Determine the [X, Y] coordinate at the center of the cell enclosing the given text.  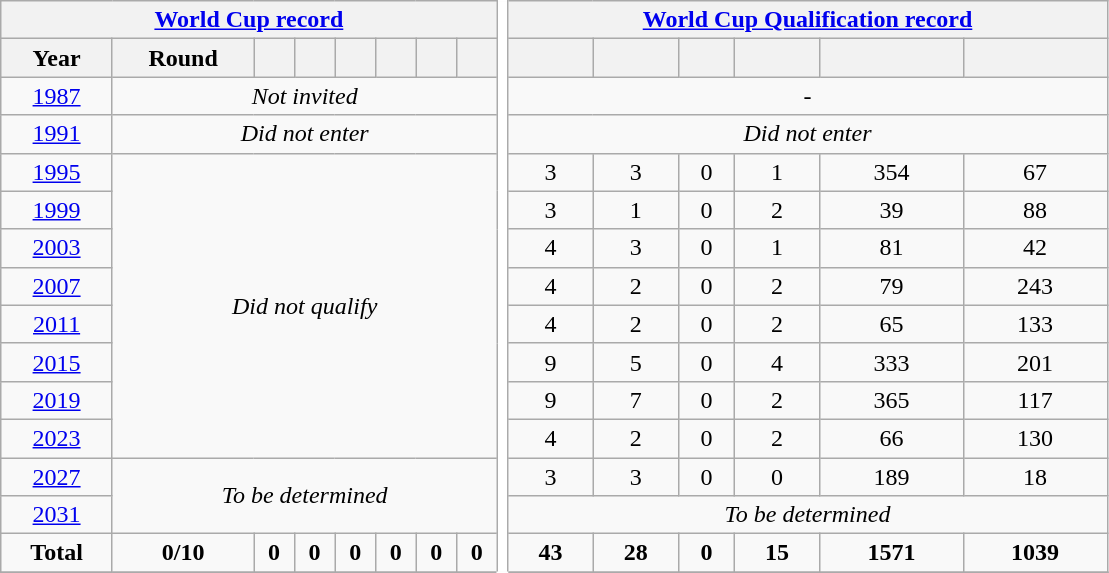
Did not qualify [304, 305]
65 [892, 324]
5 [636, 362]
333 [892, 362]
Total [57, 553]
133 [1035, 324]
43 [550, 553]
243 [1035, 286]
1987 [57, 96]
18 [1035, 477]
Round [182, 58]
365 [892, 400]
1995 [57, 172]
2031 [57, 515]
15 [776, 553]
42 [1035, 248]
354 [892, 172]
2011 [57, 324]
- [808, 96]
2003 [57, 248]
117 [1035, 400]
201 [1035, 362]
Not invited [304, 96]
2023 [57, 438]
World Cup Qualification record [808, 20]
1999 [57, 210]
189 [892, 477]
2027 [57, 477]
88 [1035, 210]
7 [636, 400]
1039 [1035, 553]
World Cup record [249, 20]
Year [57, 58]
0/10 [182, 553]
1571 [892, 553]
39 [892, 210]
66 [892, 438]
130 [1035, 438]
2007 [57, 286]
28 [636, 553]
1991 [57, 134]
67 [1035, 172]
2019 [57, 400]
81 [892, 248]
2015 [57, 362]
79 [892, 286]
